From the cell containing the given text, extract its center point as [X, Y] coordinate. 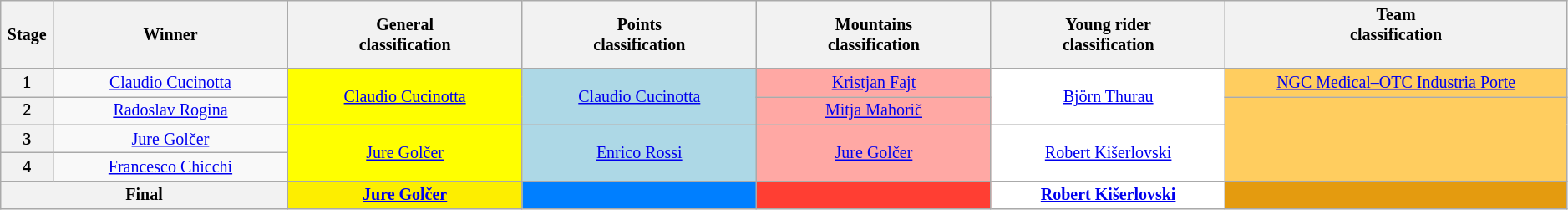
Winner [170, 35]
Björn Thurau [1108, 97]
4 [27, 167]
Enrico Rossi [640, 152]
Stage [27, 35]
Generalclassification [404, 35]
1 [27, 84]
NGC Medical–OTC Industria Porte [1396, 84]
Kristjan Fajt [874, 84]
Teamclassification [1396, 35]
Pointsclassification [640, 35]
2 [27, 110]
Francesco Chicchi [170, 167]
Mitja Mahorič [874, 110]
Final [145, 194]
Radoslav Rogina [170, 110]
Young riderclassification [1108, 35]
Mountainsclassification [874, 35]
3 [27, 139]
